Search for the cell housing the specified text and yield its (x, y) center coordinate. 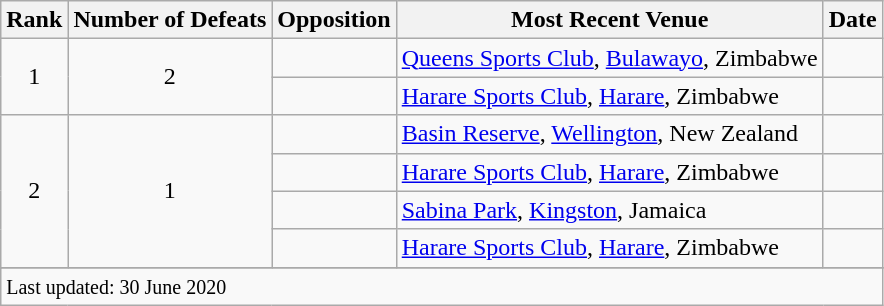
Sabina Park, Kingston, Jamaica (610, 210)
Opposition (334, 20)
Queens Sports Club, Bulawayo, Zimbabwe (610, 58)
Most Recent Venue (610, 20)
Date (852, 20)
Basin Reserve, Wellington, New Zealand (610, 134)
Rank (34, 20)
Number of Defeats (170, 20)
Last updated: 30 June 2020 (442, 286)
